Provide the (X, Y) coordinate of the cell's center where the given text is located.  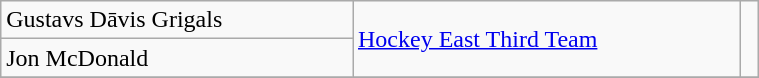
Gustavs Dāvis Grigals (177, 20)
Hockey East Third Team (546, 39)
Jon McDonald (177, 58)
